Detect which cell encompasses the target text, then output its (X, Y) center coordinate. 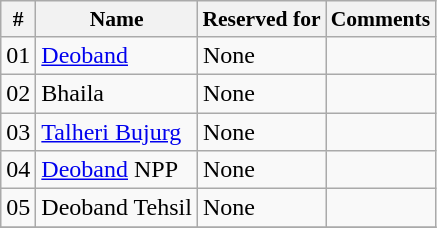
05 (18, 208)
Bhaila (117, 93)
Deoband NPP (117, 170)
Deoband (117, 55)
01 (18, 55)
Deoband Tehsil (117, 208)
Reserved for (261, 19)
03 (18, 131)
02 (18, 93)
# (18, 19)
Talheri Bujurg (117, 131)
04 (18, 170)
Comments (381, 19)
Name (117, 19)
